Identify which cell holds the provided text, then report its [X, Y] central coordinate. 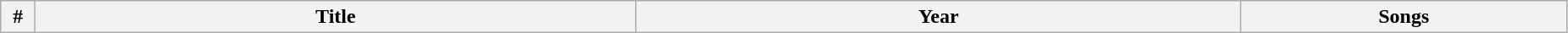
# [19, 17]
Year [938, 17]
Songs [1404, 17]
Title [336, 17]
